Return the [x, y] coordinate for the center point of the cell that contains the specified text.  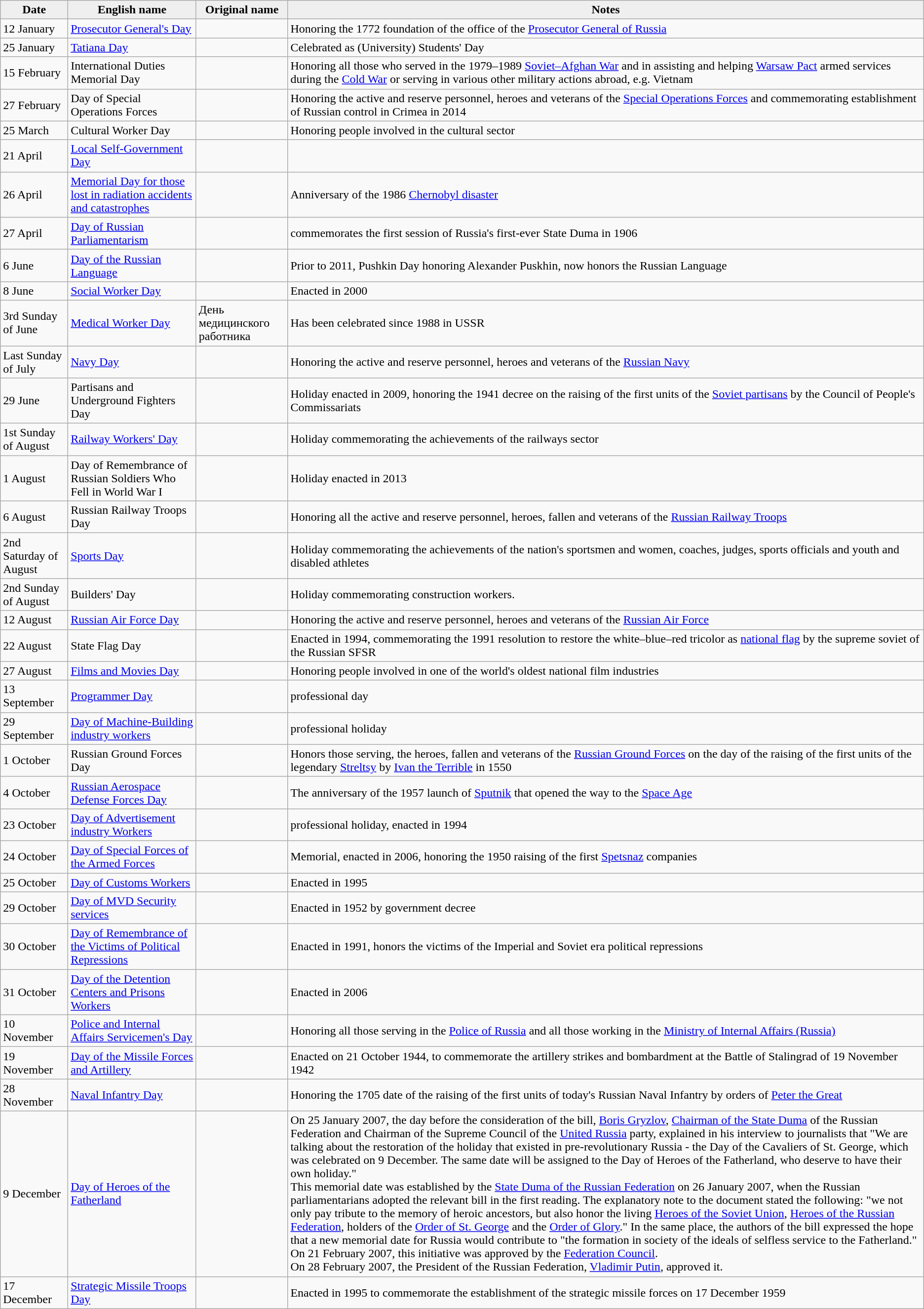
25 March [35, 130]
Honoring the 1705 date of the raising of the first units of today's Russian Naval Infantry by orders of Peter the Great [606, 1095]
Police and Internal Affairs Servicemen's Day [132, 1031]
Last Sunday of July [35, 361]
Enacted in 1991, honors the victims of the Imperial and Soviet era political repressions [606, 947]
English name [132, 10]
12 August [35, 620]
2nd Saturday of August [35, 556]
Original name [242, 10]
Russian Aerospace Defense Forces Day [132, 793]
Honoring the 1772 foundation of the office of the Prosecutor General of Russia [606, 29]
12 January [35, 29]
Enacted in 1995 [606, 882]
Day of Customs Workers [132, 882]
Honoring the active and reserve personnel, heroes and veterans of the Russian Air Force [606, 620]
Russian Railway Troops Day [132, 517]
День медицинского работника [242, 323]
Day of Special Operations Forces [132, 105]
Holiday commemorating the achievements of the nation's sportsmen and women, coaches, judges, sports officials and youth and disabled athletes [606, 556]
Day of the Russian Language [132, 266]
Local Self-Government Day [132, 156]
13 September [35, 696]
Cultural Worker Day [132, 130]
Day of the Detention Centers and Prisons Workers [132, 992]
Sports Day [132, 556]
1 October [35, 760]
Partisans and Underground Fighters Day [132, 401]
International Duties Memorial Day [132, 73]
29 October [35, 908]
Prior to 2011, Pushkin Day honoring Alexander Puskhin, now honors the Russian Language [606, 266]
10 November [35, 1031]
Enacted in 1994, commemorating the 1991 resolution to restore the white–blue–red tricolor as national flag by the supreme soviet of the Russian SFSR [606, 646]
Day of Machine-Building industry workers [132, 729]
9 December [35, 1193]
21 April [35, 156]
Honoring all the active and reserve personnel, heroes, fallen and veterans of the Russian Railway Troops [606, 517]
Railway Workers' Day [132, 439]
Anniversary of the 1986 Chernobyl disaster [606, 194]
Prosecutor General's Day [132, 29]
Day of Remembrance of the Victims of Political Repressions [132, 947]
Enacted in 1952 by government decree [606, 908]
Enacted in 2000 [606, 291]
19 November [35, 1063]
24 October [35, 857]
Enacted in 2006 [606, 992]
25 January [35, 47]
Day of Heroes of the Fatherland [132, 1193]
commemorates the first session of Russia's first-ever State Duma in 1906 [606, 233]
Social Worker Day [132, 291]
Day of Special Forces of the Armed Forces [132, 857]
17 December [35, 1292]
31 October [35, 992]
State Flag Day [132, 646]
Medical Worker Day [132, 323]
Enacted on 21 October 1944, to commemorate the artillery strikes and bombardment at the Battle of Stalingrad of 19 November 1942 [606, 1063]
professional day [606, 696]
Honoring people involved in the cultural sector [606, 130]
Honoring all those serving in the Police of Russia and all those working in the Ministry of Internal Affairs (Russia) [606, 1031]
23 October [35, 824]
Holiday commemorating construction workers. [606, 594]
Enacted in 1995 to commemorate the establishment of the strategic missile forces on 17 December 1959 [606, 1292]
The anniversary of the 1957 launch of Sputnik that opened the way to the Space Age [606, 793]
Tatiana Day [132, 47]
4 October [35, 793]
Builders' Day [132, 594]
Day of Remembrance of Russian Soldiers Who Fell in World War I [132, 478]
2nd Sunday of August [35, 594]
Russian Ground Forces Day [132, 760]
Honoring the active and reserve personnel, heroes and veterans of the Russian Navy [606, 361]
Films and Movies Day [132, 671]
professional holiday, enacted in 1994 [606, 824]
6 August [35, 517]
15 February [35, 73]
Day of Russian Parliamentarism [132, 233]
Holiday enacted in 2009, honoring the 1941 decree on the raising of the first units of the Soviet partisans by the Council of People's Commissariats [606, 401]
29 September [35, 729]
Celebrated as (University) Students' Day [606, 47]
Day of MVD Security services [132, 908]
28 November [35, 1095]
22 August [35, 646]
Day of Advertisement industry Workers [132, 824]
Memorial, enacted in 2006, honoring the 1950 raising of the first Spetsnaz companies [606, 857]
27 February [35, 105]
1st Sunday of August [35, 439]
Strategic Missile Troops Day [132, 1292]
27 August [35, 671]
Navy Day [132, 361]
Honoring people involved in one of the world's oldest national film industries [606, 671]
Day of the Missile Forces and Artillery [132, 1063]
27 April [35, 233]
Holiday enacted in 2013 [606, 478]
3rd Sunday of June [35, 323]
Date [35, 10]
6 June [35, 266]
Has been celebrated since 1988 in USSR [606, 323]
29 June [35, 401]
Memorial Day for those lost in radiation accidents and catastrophes [132, 194]
professional holiday [606, 729]
Notes [606, 10]
8 June [35, 291]
Programmer Day [132, 696]
Holiday commemorating the achievements of the railways sector [606, 439]
Naval Infantry Day [132, 1095]
30 October [35, 947]
Russian Air Force Day [132, 620]
25 October [35, 882]
26 April [35, 194]
1 August [35, 478]
